Output the (X, Y) coordinate of the center of the cell containing the given text.  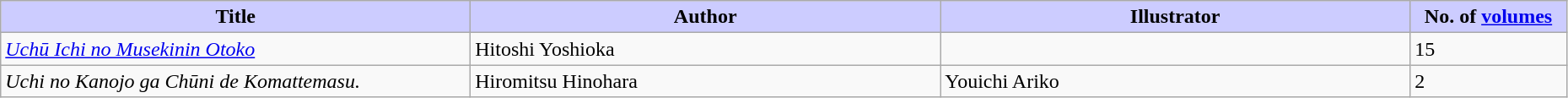
15 (1489, 49)
Uchū Ichi no Musekinin Otoko (236, 49)
Author (705, 17)
No. of volumes (1489, 17)
Hiromitsu Hinohara (705, 81)
Illustrator (1176, 17)
Title (236, 17)
Youichi Ariko (1176, 81)
Hitoshi Yoshioka (705, 49)
2 (1489, 81)
Uchi no Kanojo ga Chūni de Komattemasu. (236, 81)
